Determine the [x, y] coordinate at the center of the cell enclosing the given text.  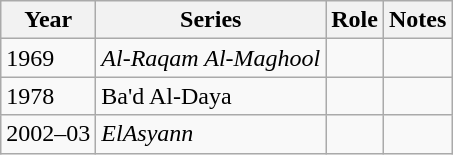
2002–03 [48, 134]
Series [211, 20]
Role [355, 20]
1978 [48, 96]
Notes [417, 20]
Al-Raqam Al-Maghool [211, 58]
Ba'd Al-Daya [211, 96]
ElAsyann [211, 134]
Year [48, 20]
1969 [48, 58]
